Detect which cell encompasses the target text, then output its [X, Y] center coordinate. 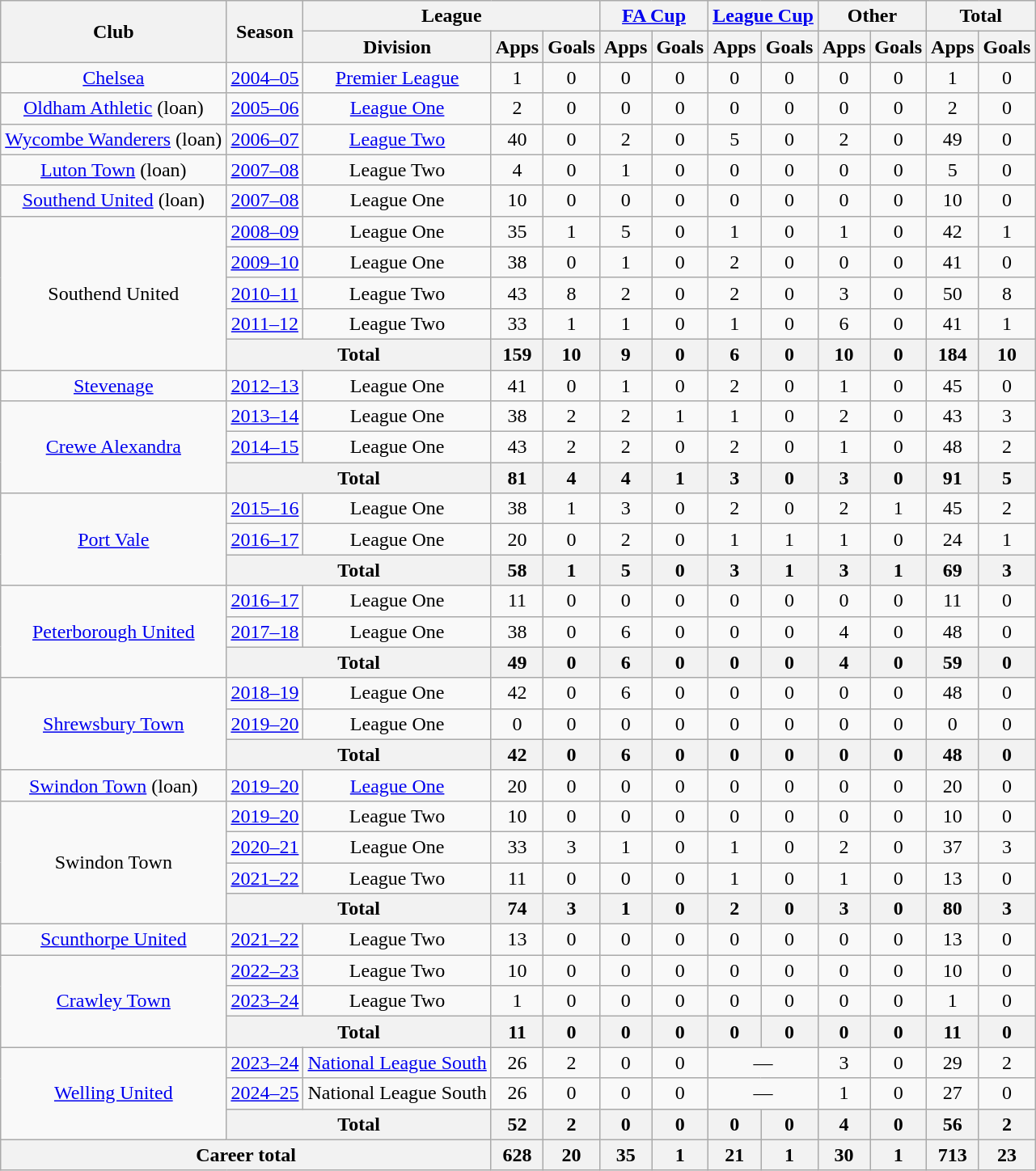
159 [517, 354]
37 [953, 847]
81 [517, 478]
2015–16 [265, 509]
2020–21 [265, 847]
713 [953, 1155]
League Cup [763, 16]
21 [734, 1155]
52 [517, 1124]
2009–10 [265, 262]
30 [844, 1155]
Season [265, 32]
2018–19 [265, 693]
Swindon Town [113, 862]
23 [1007, 1155]
2004–05 [265, 78]
Chelsea [113, 78]
2022–23 [265, 970]
Southend United (loan) [113, 201]
Club [113, 32]
Wycombe Wanderers (loan) [113, 139]
Scunthorpe United [113, 940]
2012–13 [265, 386]
69 [953, 570]
League [451, 16]
2011–12 [265, 323]
2017–18 [265, 632]
Other [872, 16]
2010–11 [265, 293]
2008–09 [265, 231]
2014–15 [265, 447]
2024–25 [265, 1093]
Southend United [113, 293]
91 [953, 478]
Swindon Town (loan) [113, 785]
Port Vale [113, 539]
184 [953, 354]
56 [953, 1124]
628 [517, 1155]
Crewe Alexandra [113, 447]
2005–06 [265, 108]
Division [397, 47]
59 [953, 662]
Welling United [113, 1093]
FA Cup [653, 16]
27 [953, 1093]
9 [625, 354]
29 [953, 1063]
50 [953, 293]
2006–07 [265, 139]
Career total [246, 1155]
Crawley Town [113, 1001]
Shrewsbury Town [113, 724]
Oldham Athletic (loan) [113, 108]
24 [953, 539]
80 [953, 909]
74 [517, 909]
Luton Town (loan) [113, 170]
58 [517, 570]
2013–14 [265, 416]
40 [517, 139]
Stevenage [113, 386]
Peterborough United [113, 632]
Premier League [397, 78]
